Scan for the cell matching the given text and deliver its [X, Y] coordinate at center. 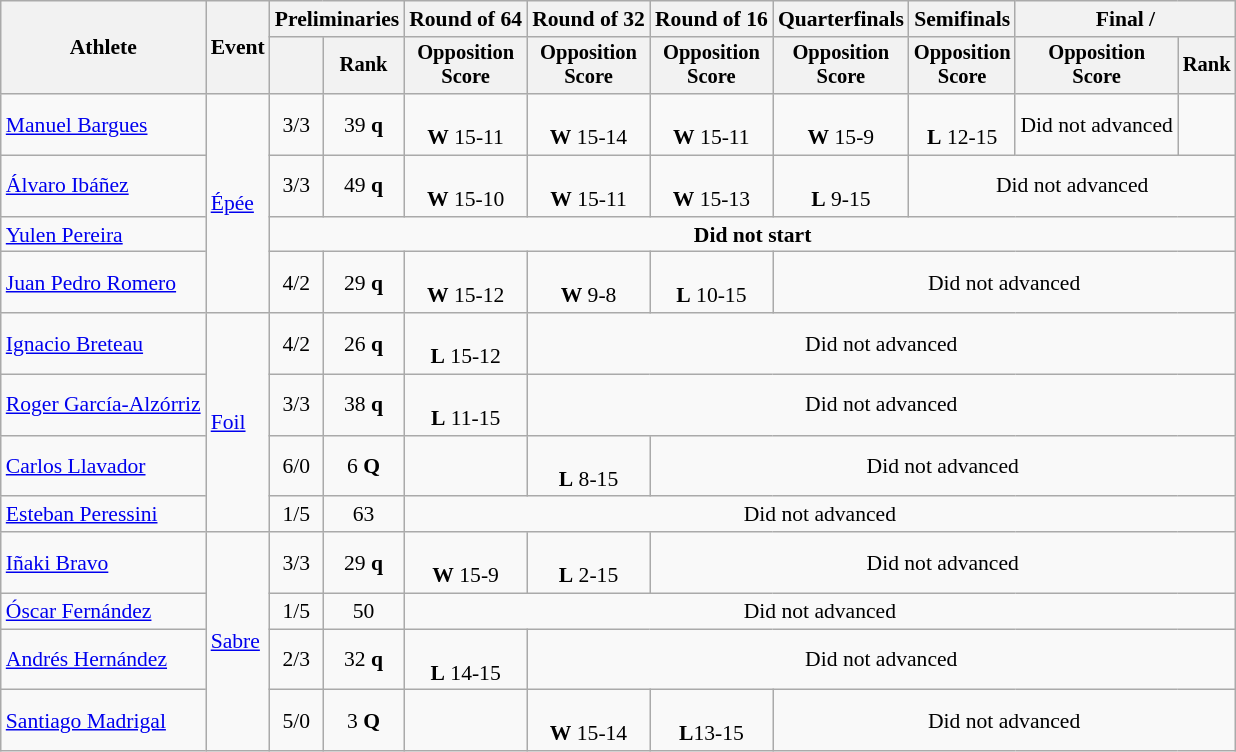
32 q [364, 660]
Event [238, 48]
Manuel Bargues [104, 124]
Did not start [753, 235]
39 q [364, 124]
Santiago Madrigal [104, 720]
Round of 64 [466, 19]
Quarterfinals [841, 19]
Ignacio Breteau [104, 344]
L 11-15 [466, 406]
Épée [238, 204]
6/0 [296, 466]
63 [364, 515]
L 8-15 [588, 466]
W 15-10 [466, 186]
Juan Pedro Romero [104, 282]
26 q [364, 344]
L 10-15 [712, 282]
L 15-12 [466, 344]
50 [364, 612]
5/0 [296, 720]
Andrés Hernández [104, 660]
Esteban Peressini [104, 515]
L 9-15 [841, 186]
Round of 16 [712, 19]
Round of 32 [588, 19]
W 15-12 [466, 282]
2/3 [296, 660]
49 q [364, 186]
38 q [364, 406]
L 2-15 [588, 562]
W 9-8 [588, 282]
3 Q [364, 720]
W 15-13 [712, 186]
Roger García-Alzórriz [104, 406]
Athlete [104, 48]
Sabre [238, 642]
L 14-15 [466, 660]
Yulen Pereira [104, 235]
Preliminaries [337, 19]
Óscar Fernández [104, 612]
Semifinals [962, 19]
6 Q [364, 466]
Carlos Llavador [104, 466]
Álvaro Ibáñez [104, 186]
Iñaki Bravo [104, 562]
Foil [238, 422]
L13-15 [712, 720]
L 12-15 [962, 124]
Final / [1125, 19]
